Provide the [x, y] coordinate of the cell's center where the given text is located.  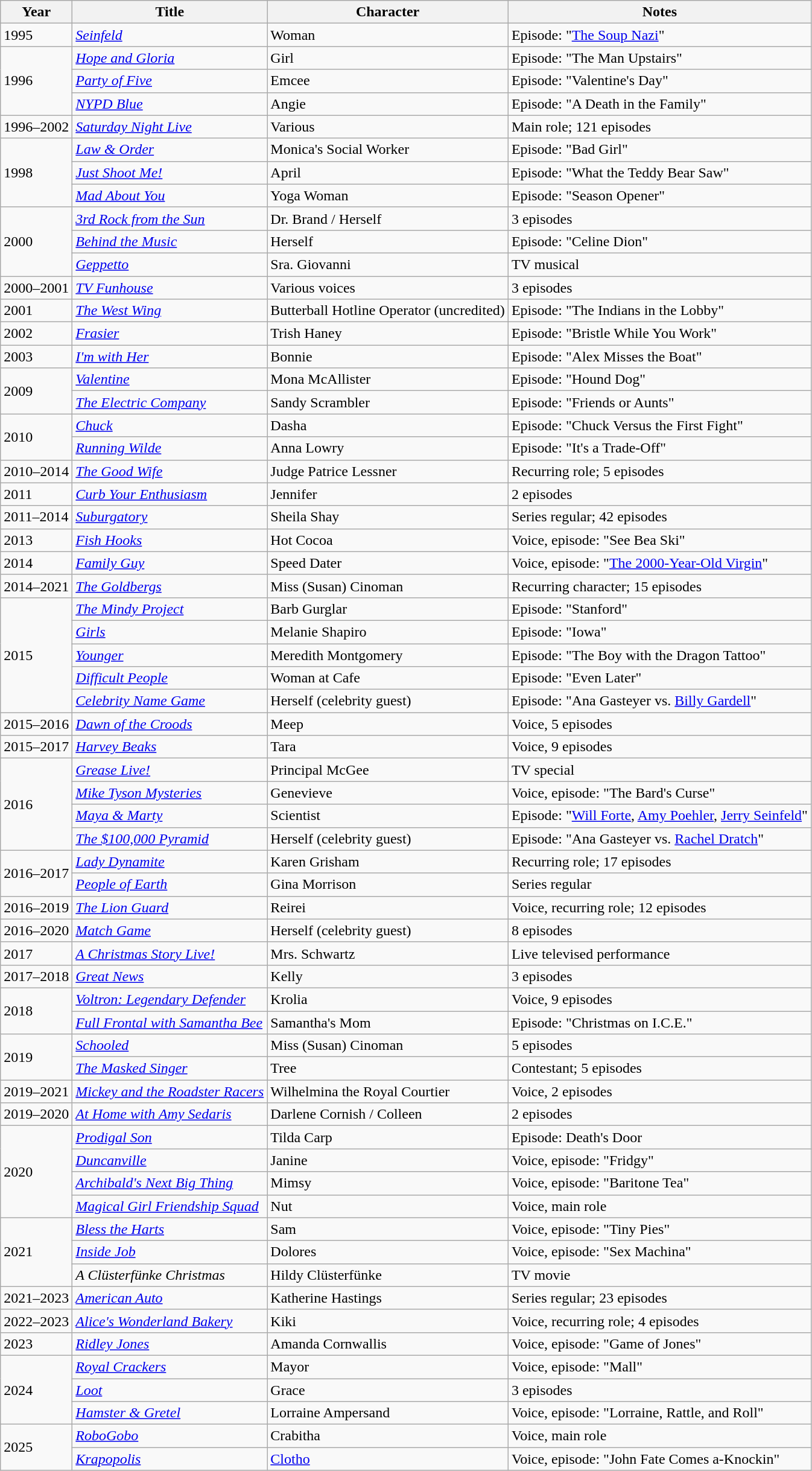
Full Frontal with Samantha Bee [170, 1023]
Voice, episode: "Tiny Pies" [659, 1229]
Fish Hooks [170, 540]
Frasier [170, 334]
Herself [388, 241]
Episode: "It's a Trade-Off" [659, 448]
Dawn of the Croods [170, 724]
Episode: "Iowa" [659, 632]
Episode: "The Indians in the Lobby" [659, 311]
Meredith Montgomery [388, 655]
Girl [388, 58]
2019 [36, 1057]
2016–2019 [36, 907]
2019–2020 [36, 1114]
Tilda Carp [388, 1137]
A Clüsterfünke Christmas [170, 1275]
Grease Live! [170, 770]
Katherine Hastings [388, 1298]
The Good Wife [170, 471]
Mimsy [388, 1183]
Crabitha [388, 1436]
Alice's Wonderland Bakery [170, 1321]
Krapopolis [170, 1459]
2003 [36, 357]
Prodigal Son [170, 1137]
Voltron: Legendary Defender [170, 999]
Valentine [170, 380]
Voice, episode: "Fridgy" [659, 1160]
2011 [36, 494]
The Masked Singer [170, 1069]
Mickey and the Roadster Racers [170, 1091]
Scientist [388, 816]
Grace [388, 1390]
Amanda Cornwallis [388, 1344]
Hildy Clüsterfünke [388, 1275]
Hope and Gloria [170, 58]
Krolia [388, 999]
Bonnie [388, 357]
Royal Crackers [170, 1367]
2015–2016 [36, 724]
Party of Five [170, 81]
Various [388, 127]
Archibald's Next Big Thing [170, 1183]
1996–2002 [36, 127]
Voice, episode: "John Fate Comes a-Knockin" [659, 1459]
Dasha [388, 425]
Title [170, 12]
Angie [388, 104]
Episode: "Ana Gasteyer vs. Rachel Dratch" [659, 839]
Wilhelmina the Royal Courtier [388, 1091]
Match Game [170, 930]
2025 [36, 1447]
Janine [388, 1160]
The Lion Guard [170, 907]
2021–2023 [36, 1298]
2013 [36, 540]
Seinfeld [170, 35]
2014 [36, 563]
2019–2021 [36, 1091]
Curb Your Enthusiasm [170, 494]
Mrs. Schwartz [388, 953]
Series regular; 23 episodes [659, 1298]
2000–2001 [36, 288]
Saturday Night Live [170, 127]
Gina Morrison [388, 885]
2001 [36, 311]
Dr. Brand / Herself [388, 218]
Family Guy [170, 563]
Girls [170, 632]
The Electric Company [170, 402]
Sheila Shay [388, 517]
The Goldbergs [170, 586]
Episode: "Alex Misses the Boat" [659, 357]
Series regular; 42 episodes [659, 517]
Reirei [388, 907]
Mona McAllister [388, 380]
Geppetto [170, 264]
Lady Dynamite [170, 862]
Episode: "Bristle While You Work" [659, 334]
Barb Gurglar [388, 609]
Episode: "Ana Gasteyer vs. Billy Gardell" [659, 701]
Episode: "Friends or Aunts" [659, 402]
Tree [388, 1069]
Episode: "Stanford" [659, 609]
2016 [36, 804]
Episode: "A Death in the Family" [659, 104]
Behind the Music [170, 241]
Running Wilde [170, 448]
Episode: "What the Teddy Bear Saw" [659, 173]
2017 [36, 953]
Contestant; 5 episodes [659, 1069]
Voice, episode: "Baritone Tea" [659, 1183]
Sra. Giovanni [388, 264]
2016–2020 [36, 930]
Celebrity Name Game [170, 701]
2024 [36, 1390]
Magical Girl Friendship Squad [170, 1206]
Year [36, 12]
Voice, episode: "Sex Machina" [659, 1252]
Episode: "The Man Upstairs" [659, 58]
I'm with Her [170, 357]
Episode: "Bad Girl" [659, 150]
The Mindy Project [170, 609]
2021 [36, 1252]
People of Earth [170, 885]
Recurring role; 17 episodes [659, 862]
Sandy Scrambler [388, 402]
Jennifer [388, 494]
Clotho [388, 1459]
1998 [36, 173]
Just Shoot Me! [170, 173]
TV movie [659, 1275]
Hot Cocoa [388, 540]
Melanie Shapiro [388, 632]
2018 [36, 1011]
2015 [36, 655]
Episode: "The Soup Nazi" [659, 35]
April [388, 173]
Kelly [388, 976]
Bless the Harts [170, 1229]
The $100,000 Pyramid [170, 839]
Sam [388, 1229]
Main role; 121 episodes [659, 127]
The West Wing [170, 311]
Butterball Hotline Operator (uncredited) [388, 311]
Recurring role; 5 episodes [659, 471]
American Auto [170, 1298]
Principal McGee [388, 770]
Monica's Social Worker [388, 150]
2000 [36, 241]
Episode: "Even Later" [659, 678]
Speed Dater [388, 563]
Younger [170, 655]
5 episodes [659, 1046]
Episode: "Season Opener" [659, 195]
Episode: "Celine Dion" [659, 241]
Karen Grisham [388, 862]
TV special [659, 770]
2010 [36, 437]
Meep [388, 724]
Dolores [388, 1252]
Difficult People [170, 678]
2011–2014 [36, 517]
Mad About You [170, 195]
Harvey Beaks [170, 747]
Great News [170, 976]
Suburgatory [170, 517]
1996 [36, 81]
RoboGobo [170, 1436]
Inside Job [170, 1252]
Anna Lowry [388, 448]
Voice, 5 episodes [659, 724]
2014–2021 [36, 586]
Ridley Jones [170, 1344]
2020 [36, 1172]
Mike Tyson Mysteries [170, 793]
Voice, episode: "The 2000-Year-Old Virgin" [659, 563]
Recurring character; 15 episodes [659, 586]
Episode: "Hound Dog" [659, 380]
Kiki [388, 1321]
Voice, recurring role; 4 episodes [659, 1321]
2023 [36, 1344]
2002 [36, 334]
Voice, episode: "See Bea Ski" [659, 540]
Samantha's Mom [388, 1023]
3rd Rock from the Sun [170, 218]
Various voices [388, 288]
Yoga Woman [388, 195]
Mayor [388, 1367]
Chuck [170, 425]
2016–2017 [36, 873]
Darlene Cornish / Colleen [388, 1114]
2015–2017 [36, 747]
Loot [170, 1390]
Woman at Cafe [388, 678]
Episode: "Valentine's Day" [659, 81]
Notes [659, 12]
Episode: "Chuck Versus the First Fight" [659, 425]
Nut [388, 1206]
Judge Patrice Lessner [388, 471]
1995 [36, 35]
Duncanville [170, 1160]
TV Funhouse [170, 288]
Voice, episode: "Game of Jones" [659, 1344]
Emcee [388, 81]
Hamster & Gretel [170, 1413]
Schooled [170, 1046]
Law & Order [170, 150]
Episode: "Will Forte, Amy Poehler, Jerry Seinfeld" [659, 816]
Character [388, 12]
Voice, episode: "Lorraine, Rattle, and Roll" [659, 1413]
Woman [388, 35]
Episode: Death's Door [659, 1137]
Episode: "Christmas on I.C.E." [659, 1023]
Series regular [659, 885]
Tara [388, 747]
A Christmas Story Live! [170, 953]
Maya & Marty [170, 816]
8 episodes [659, 930]
Voice, episode: "Mall" [659, 1367]
Trish Haney [388, 334]
Episode: "The Boy with the Dragon Tattoo" [659, 655]
Voice, recurring role; 12 episodes [659, 907]
2017–2018 [36, 976]
NYPD Blue [170, 104]
2022–2023 [36, 1321]
TV musical [659, 264]
At Home with Amy Sedaris [170, 1114]
Genevieve [388, 793]
2009 [36, 391]
Live televised performance [659, 953]
2010–2014 [36, 471]
Voice, 2 episodes [659, 1091]
Lorraine Ampersand [388, 1413]
Voice, episode: "The Bard's Curse" [659, 793]
